Return the [x, y] coordinate for the center point of the cell that contains the specified text.  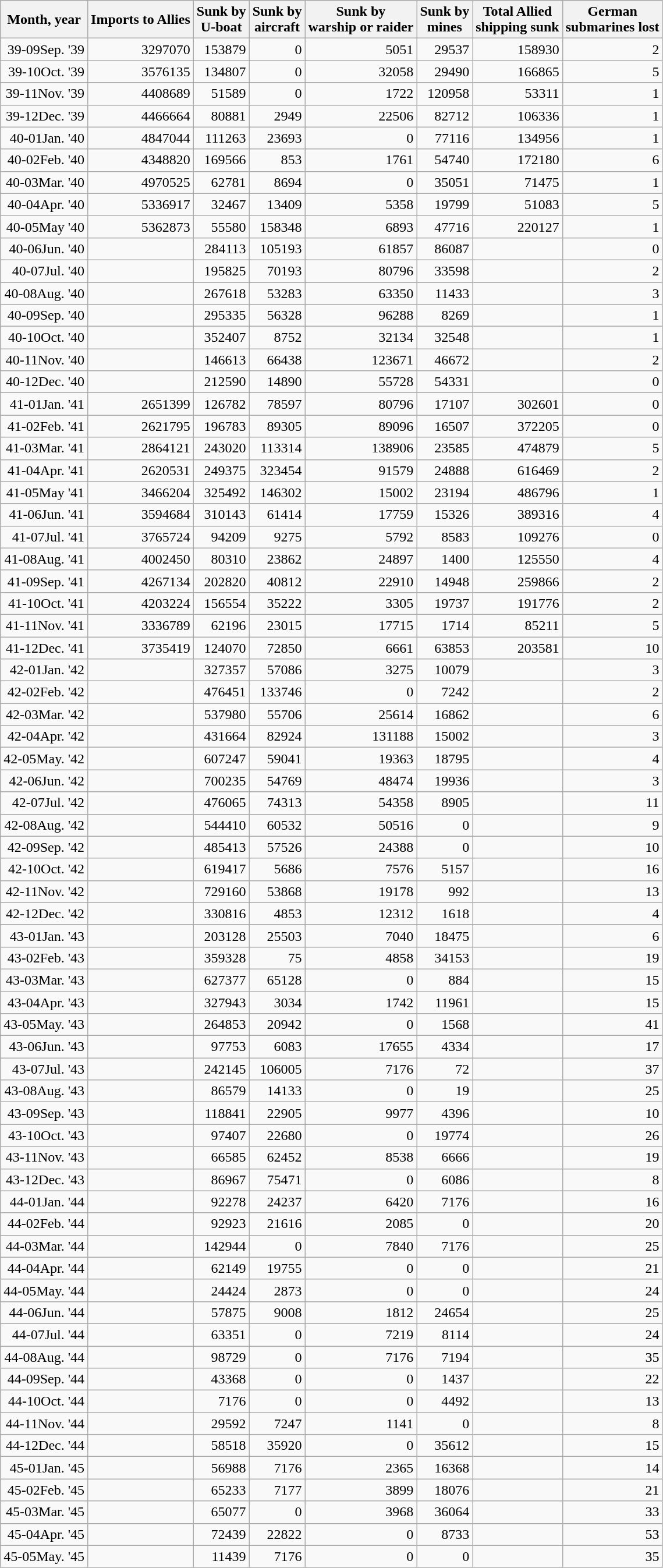
9008 [277, 1312]
264853 [221, 1025]
46672 [445, 360]
41-06Jun. '41 [44, 515]
4408689 [141, 94]
20 [612, 1224]
40-01Jan. '40 [44, 138]
40-03Mar. '40 [44, 182]
24388 [361, 847]
41-08Aug. '41 [44, 559]
62149 [221, 1268]
4492 [445, 1401]
156554 [221, 603]
34153 [445, 958]
153879 [221, 49]
3735419 [141, 648]
7840 [361, 1246]
7242 [445, 692]
323454 [277, 470]
53 [612, 1534]
172180 [518, 160]
48474 [361, 781]
41-11Nov. '41 [44, 625]
44-07Jul. '44 [44, 1335]
44-04Apr. '44 [44, 1268]
40-09Sep. '40 [44, 316]
62196 [221, 625]
24424 [221, 1290]
486796 [518, 493]
24888 [445, 470]
40-10Oct. '40 [44, 338]
55728 [361, 382]
65128 [277, 980]
39-12Dec. '39 [44, 116]
3765724 [141, 537]
45-02Feb. '45 [44, 1490]
474879 [518, 448]
Sunk byaircraft [277, 20]
19755 [277, 1268]
43-02Feb. '43 [44, 958]
94209 [221, 537]
44-05May. '44 [44, 1290]
243020 [221, 448]
106336 [518, 116]
32058 [361, 72]
212590 [221, 382]
17655 [361, 1047]
22506 [361, 116]
44-03Mar. '44 [44, 1246]
47716 [445, 226]
17759 [361, 515]
1568 [445, 1025]
2085 [361, 1224]
2864121 [141, 448]
17715 [361, 625]
124070 [221, 648]
1437 [445, 1379]
25503 [277, 936]
6083 [277, 1047]
7194 [445, 1357]
7576 [361, 869]
44-09Sep. '44 [44, 1379]
53868 [277, 891]
86579 [221, 1091]
32548 [445, 338]
203581 [518, 648]
Sunk bywarship or raider [361, 20]
44-12Dec. '44 [44, 1446]
19737 [445, 603]
55706 [277, 714]
35051 [445, 182]
57086 [277, 670]
39-10Oct. '39 [44, 72]
9275 [277, 537]
59041 [277, 759]
29490 [445, 72]
2873 [277, 1290]
138906 [361, 448]
42-02Feb. '42 [44, 692]
544410 [221, 825]
5336917 [141, 204]
71475 [518, 182]
56988 [221, 1468]
57526 [277, 847]
51083 [518, 204]
40812 [277, 581]
36064 [445, 1512]
11439 [221, 1556]
18076 [445, 1490]
3305 [361, 603]
57875 [221, 1312]
1761 [361, 160]
43368 [221, 1379]
25614 [361, 714]
195825 [221, 271]
Germansubmarines lost [612, 20]
5157 [445, 869]
41-03Mar. '41 [44, 448]
53311 [518, 94]
Month, year [44, 20]
63350 [361, 293]
1141 [361, 1424]
54769 [277, 781]
39-11Nov. '39 [44, 94]
44-10Oct. '44 [44, 1401]
1812 [361, 1312]
22680 [277, 1135]
19799 [445, 204]
41-05May '41 [44, 493]
42-01Jan. '42 [44, 670]
330816 [221, 914]
43-07Jul. '43 [44, 1069]
43-04Apr. '43 [44, 1002]
22910 [361, 581]
7247 [277, 1424]
302601 [518, 404]
146613 [221, 360]
16862 [445, 714]
6893 [361, 226]
5362873 [141, 226]
40-11Nov. '40 [44, 360]
44-02Feb. '44 [44, 1224]
202820 [221, 581]
62781 [221, 182]
14948 [445, 581]
1400 [445, 559]
6666 [445, 1158]
50516 [361, 825]
89096 [361, 426]
91579 [361, 470]
853 [277, 160]
10079 [445, 670]
78597 [277, 404]
607247 [221, 759]
3576135 [141, 72]
6086 [445, 1180]
40-06Jun. '40 [44, 249]
58518 [221, 1446]
32467 [221, 204]
619417 [221, 869]
41-07Jul. '41 [44, 537]
42-09Sep. '42 [44, 847]
242145 [221, 1069]
16368 [445, 1468]
42-12Dec. '42 [44, 914]
41 [612, 1025]
4853 [277, 914]
249375 [221, 470]
21616 [277, 1224]
3275 [361, 670]
45-04Apr. '45 [44, 1534]
33 [612, 1512]
54740 [445, 160]
8583 [445, 537]
45-03Mar. '45 [44, 1512]
45-05May. '45 [44, 1556]
53283 [277, 293]
327943 [221, 1002]
51589 [221, 94]
42-08Aug. '42 [44, 825]
3466204 [141, 493]
267618 [221, 293]
4396 [445, 1113]
327357 [221, 670]
431664 [221, 737]
126782 [221, 404]
86087 [445, 249]
8114 [445, 1335]
5792 [361, 537]
40-04Apr. '40 [44, 204]
42-05May. '42 [44, 759]
700235 [221, 781]
13409 [277, 204]
4858 [361, 958]
Total Alliedshipping sunk [518, 20]
123671 [361, 360]
14 [612, 1468]
29537 [445, 49]
44-01Jan. '44 [44, 1202]
61414 [277, 515]
66585 [221, 1158]
134956 [518, 138]
75 [277, 958]
11961 [445, 1002]
14890 [277, 382]
4203224 [141, 603]
43-12Dec. '43 [44, 1180]
97753 [221, 1047]
134807 [221, 72]
23015 [277, 625]
3899 [361, 1490]
43-05May. '43 [44, 1025]
32134 [361, 338]
4970525 [141, 182]
37 [612, 1069]
2651399 [141, 404]
4334 [445, 1047]
295335 [221, 316]
43-01Jan. '43 [44, 936]
43-10Oct. '43 [44, 1135]
23194 [445, 493]
85211 [518, 625]
82712 [445, 116]
19363 [361, 759]
372205 [518, 426]
63853 [445, 648]
537980 [221, 714]
35612 [445, 1446]
63351 [221, 1335]
105193 [277, 249]
2949 [277, 116]
22905 [277, 1113]
5686 [277, 869]
120958 [445, 94]
40-02Feb. '40 [44, 160]
66438 [277, 360]
12312 [361, 914]
19178 [361, 891]
72850 [277, 648]
41-02Feb. '41 [44, 426]
61857 [361, 249]
729160 [221, 891]
Sunk byU-boat [221, 20]
Imports to Allies [141, 20]
259866 [518, 581]
40-07Jul. '40 [44, 271]
1722 [361, 94]
131188 [361, 737]
62452 [277, 1158]
196783 [221, 426]
4002450 [141, 559]
142944 [221, 1246]
2621795 [141, 426]
15326 [445, 515]
476065 [221, 803]
39-09Sep. '39 [44, 49]
3336789 [141, 625]
41-04Apr. '41 [44, 470]
80310 [221, 559]
9977 [361, 1113]
118841 [221, 1113]
3594684 [141, 515]
11 [612, 803]
325492 [221, 493]
29592 [221, 1424]
35920 [277, 1446]
133746 [277, 692]
23693 [277, 138]
4267134 [141, 581]
9 [612, 825]
8694 [277, 182]
7177 [277, 1490]
166865 [518, 72]
97407 [221, 1135]
56328 [277, 316]
146302 [277, 493]
8752 [277, 338]
191776 [518, 603]
80881 [221, 116]
44-08Aug. '44 [44, 1357]
8905 [445, 803]
43-09Sep. '43 [44, 1113]
23585 [445, 448]
1742 [361, 1002]
55580 [221, 226]
74313 [277, 803]
19774 [445, 1135]
6420 [361, 1202]
17107 [445, 404]
70193 [277, 271]
41-12Dec. '41 [44, 648]
113314 [277, 448]
5358 [361, 204]
158348 [277, 226]
616469 [518, 470]
111263 [221, 138]
352407 [221, 338]
44-06Jun. '44 [44, 1312]
40-12Dec. '40 [44, 382]
42-03Mar. '42 [44, 714]
106005 [277, 1069]
77116 [445, 138]
2620531 [141, 470]
220127 [518, 226]
4348820 [141, 160]
485413 [221, 847]
41-01Jan. '41 [44, 404]
6661 [361, 648]
884 [445, 980]
42-07Jul. '42 [44, 803]
42-11Nov. '42 [44, 891]
72 [445, 1069]
23862 [277, 559]
11433 [445, 293]
40-05May '40 [44, 226]
3968 [361, 1512]
45-01Jan. '45 [44, 1468]
35222 [277, 603]
169566 [221, 160]
3297070 [141, 49]
24237 [277, 1202]
33598 [445, 271]
43-11Nov. '43 [44, 1158]
109276 [518, 537]
8269 [445, 316]
14133 [277, 1091]
4466664 [141, 116]
98729 [221, 1357]
16507 [445, 426]
Sunk bymines [445, 20]
89305 [277, 426]
158930 [518, 49]
92923 [221, 1224]
26 [612, 1135]
65077 [221, 1512]
75471 [277, 1180]
42-04Apr. '42 [44, 737]
389316 [518, 515]
3034 [277, 1002]
24654 [445, 1312]
42-10Oct. '42 [44, 869]
22 [612, 1379]
1714 [445, 625]
82924 [277, 737]
19936 [445, 781]
24897 [361, 559]
43-03Mar. '43 [44, 980]
43-06Jun. '43 [44, 1047]
54331 [445, 382]
41-09Sep. '41 [44, 581]
4847044 [141, 138]
65233 [221, 1490]
43-08Aug. '43 [44, 1091]
359328 [221, 958]
18475 [445, 936]
60532 [277, 825]
7219 [361, 1335]
42-06Jun. '42 [44, 781]
20942 [277, 1025]
5051 [361, 49]
86967 [221, 1180]
203128 [221, 936]
125550 [518, 559]
992 [445, 891]
44-11Nov. '44 [44, 1424]
627377 [221, 980]
2365 [361, 1468]
22822 [277, 1534]
284113 [221, 249]
476451 [221, 692]
18795 [445, 759]
8733 [445, 1534]
96288 [361, 316]
54358 [361, 803]
8538 [361, 1158]
72439 [221, 1534]
17 [612, 1047]
1618 [445, 914]
310143 [221, 515]
40-08Aug. '40 [44, 293]
7040 [361, 936]
92278 [221, 1202]
41-10Oct. '41 [44, 603]
